Return (x, y) of the center of cell containing provided text 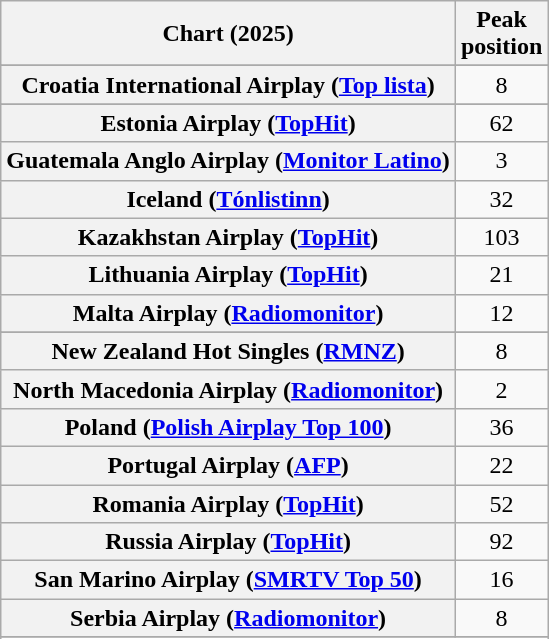
Chart (2025) (228, 34)
103 (501, 237)
Croatia International Airplay (Top lista) (228, 85)
Iceland (Tónlistinn) (228, 199)
San Marino Airplay (SMRTV Top 50) (228, 580)
3 (501, 161)
Peakposition (501, 34)
Poland (Polish Airplay Top 100) (228, 427)
Lithuania Airplay (TopHit) (228, 275)
22 (501, 465)
Serbia Airplay (Radiomonitor) (228, 618)
32 (501, 199)
Kazakhstan Airplay (TopHit) (228, 237)
16 (501, 580)
2 (501, 389)
Russia Airplay (TopHit) (228, 542)
52 (501, 503)
Estonia Airplay (TopHit) (228, 123)
Portugal Airplay (AFP) (228, 465)
Malta Airplay (Radiomonitor) (228, 313)
21 (501, 275)
Romania Airplay (TopHit) (228, 503)
Guatemala Anglo Airplay (Monitor Latino) (228, 161)
North Macedonia Airplay (Radiomonitor) (228, 389)
12 (501, 313)
62 (501, 123)
92 (501, 542)
36 (501, 427)
New Zealand Hot Singles (RMNZ) (228, 351)
